Pinpoint the cell where the given text exists, returning its [x, y] midpoint coordinate. 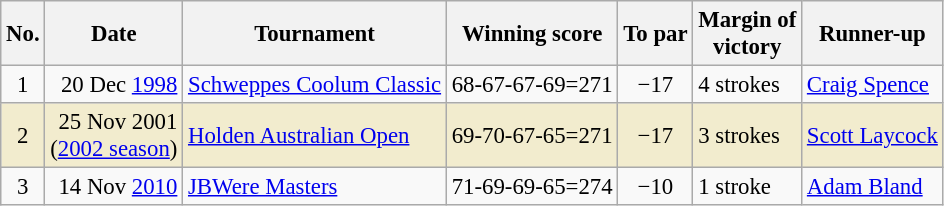
3 strokes [748, 136]
Date [114, 34]
No. [23, 34]
Holden Australian Open [315, 136]
−10 [656, 187]
Schweppes Coolum Classic [315, 85]
20 Dec 1998 [114, 85]
Craig Spence [873, 85]
69-70-67-65=271 [532, 136]
25 Nov 2001(2002 season) [114, 136]
1 stroke [748, 187]
Margin ofvictory [748, 34]
Tournament [315, 34]
14 Nov 2010 [114, 187]
Runner-up [873, 34]
68-67-67-69=271 [532, 85]
Adam Bland [873, 187]
Winning score [532, 34]
To par [656, 34]
3 [23, 187]
Scott Laycock [873, 136]
1 [23, 85]
4 strokes [748, 85]
71-69-69-65=274 [532, 187]
2 [23, 136]
JBWere Masters [315, 187]
